For the text-containing cell, return its midpoint in (X, Y) coordinate format. 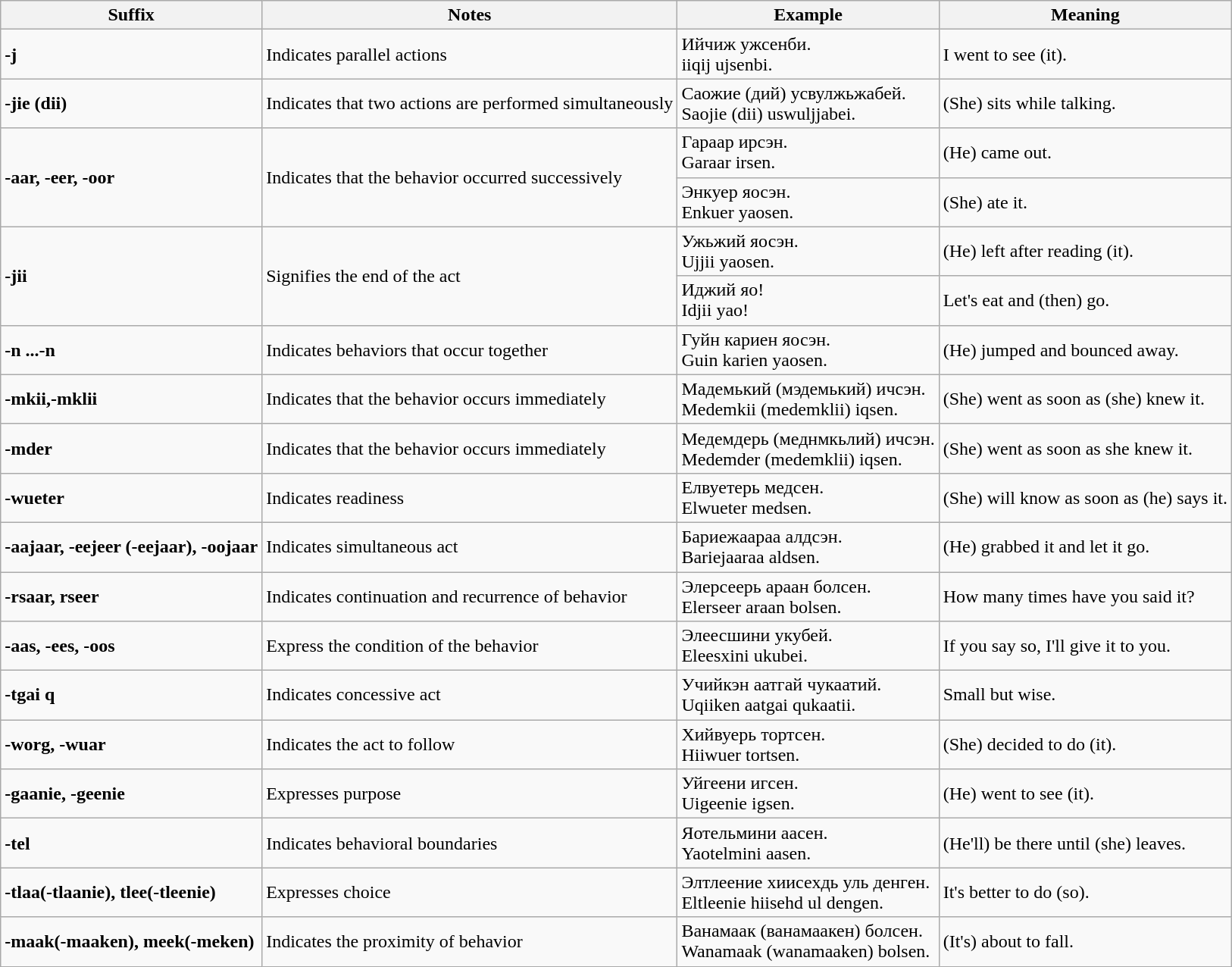
Indicates the proximity of behavior (470, 941)
-aar, -eer, -oor (132, 177)
Энкуер яосэн.Enkuer yaosen. (808, 202)
Иджий яо!Idjii yao! (808, 300)
Ужьжий яосэн.Ujjii yaosen. (808, 252)
Indicates concessive act (470, 696)
Suffix (132, 15)
Учийкэн аатгай чукаатий.Uqiiken aatgai qukaatii. (808, 696)
If you say so, I'll give it to you. (1085, 646)
Indicates that two actions are performed simultaneously (470, 103)
(She) ate it. (1085, 202)
-wueter (132, 497)
Express the condition of the behavior (470, 646)
Expresses purpose (470, 794)
Мадемький (мэдемький) ичсэн.Medemkii (medemklii) iqsen. (808, 399)
-maak(-maaken), meek(-meken) (132, 941)
(It's) about to fall. (1085, 941)
Бариежаараа алдсэн.Bariejaaraa aldsen. (808, 547)
(He) came out. (1085, 153)
Элерсеерь араан болсен.Elerseer araan bolsen. (808, 596)
(He) went to see (it). (1085, 794)
Уйгеени игсен.Uigeenie igsen. (808, 794)
-worg, -wuar (132, 744)
It's better to do (so). (1085, 893)
Notes (470, 15)
Гараар ирсэн.Garaar irsen. (808, 153)
(She) sits while talking. (1085, 103)
(He'll) be there until (she) leaves. (1085, 843)
I went to see (it). (1085, 55)
Ийчиж ужсенби.iiqij ujsenbi. (808, 55)
-tgai q (132, 696)
Елвуетерь медсен.Elwueter medsen. (808, 497)
-j (132, 55)
Indicates that the behavior occurred successively (470, 177)
-mkii,-mklii (132, 399)
(He) left after reading (it). (1085, 252)
Small but wise. (1085, 696)
Indicates readiness (470, 497)
Indicates the act to follow (470, 744)
Meaning (1085, 15)
(She) will know as soon as (he) says it. (1085, 497)
-tlaa(-tlaanie), tlee(-tleenie) (132, 893)
-jie (dii) (132, 103)
Indicates simultaneous act (470, 547)
-gaanie, -geenie (132, 794)
Элеесшини укубей.Eleesxini ukubei. (808, 646)
Элтлеение хиисехдь уль денген.Eltleenie hiisehd ul dengen. (808, 893)
-jii (132, 276)
Example (808, 15)
Indicates continuation and recurrence of behavior (470, 596)
Гуйн кариен яосэн.Guin karien yaosen. (808, 350)
Signifies the end of the act (470, 276)
Медемдерь (меднмкьлий) ичсэн.Medemder (medemklii) iqsen. (808, 449)
Expresses choice (470, 893)
How many times have you said it? (1085, 596)
-aajaar, -eejeer (-eejaar), -oojaar (132, 547)
(She) went as soon as (she) knew it. (1085, 399)
Indicates behaviors that occur together (470, 350)
Indicates behavioral boundaries (470, 843)
Indicates parallel actions (470, 55)
(He) grabbed it and let it go. (1085, 547)
-tel (132, 843)
(She) decided to do (it). (1085, 744)
Ванамаак (ванамаакен) болсен.Wanamaak (wanamaaken) bolsen. (808, 941)
(He) jumped and bounced away. (1085, 350)
-aas, -ees, -oos (132, 646)
-rsaar, rseer (132, 596)
Let's eat and (then) go. (1085, 300)
-mder (132, 449)
Яотельмини аасен.Yaotelmini aasen. (808, 843)
(She) went as soon as she knew it. (1085, 449)
Саожие (дий) усвулжьжабей.Saojie (dii) uswuljjabei. (808, 103)
Хийвуерь тортсен.Hiiwuer tortsen. (808, 744)
-n ...-n (132, 350)
